Scan for the cell matching the given text and deliver its (x, y) coordinate at center. 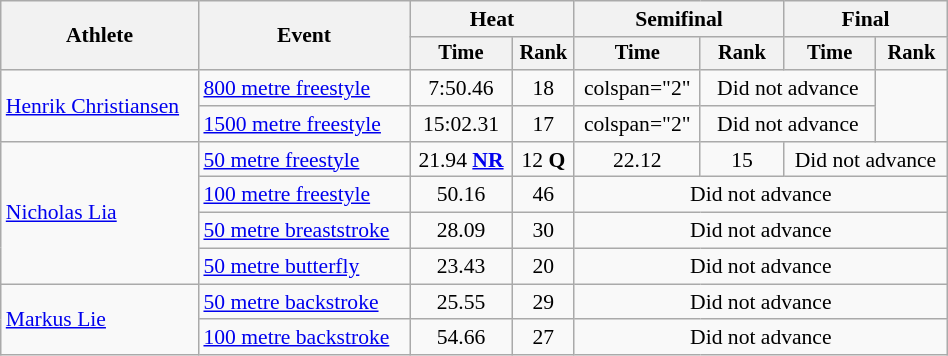
50 metre backstroke (304, 302)
54.66 (462, 338)
28.09 (462, 231)
15:02.31 (462, 124)
50.16 (462, 195)
17 (543, 124)
Markus Lie (100, 320)
Event (304, 36)
100 metre backstroke (304, 338)
Heat (492, 19)
1500 metre freestyle (304, 124)
46 (543, 195)
50 metre butterfly (304, 267)
50 metre breaststroke (304, 231)
30 (543, 231)
Nicholas Lia (100, 213)
Athlete (100, 36)
20 (543, 267)
29 (543, 302)
800 metre freestyle (304, 88)
50 metre freestyle (304, 160)
25.55 (462, 302)
Henrik Christiansen (100, 106)
Final (866, 19)
18 (543, 88)
Semifinal (678, 19)
7:50.46 (462, 88)
100 metre freestyle (304, 195)
21.94 NR (462, 160)
23.43 (462, 267)
12 Q (543, 160)
27 (543, 338)
22.12 (637, 160)
15 (742, 160)
